Pinpoint the cell where the given text exists, returning its (X, Y) midpoint coordinate. 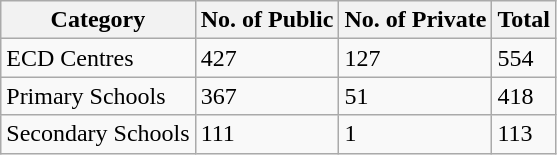
418 (524, 96)
111 (267, 134)
Category (98, 20)
427 (267, 58)
1 (416, 134)
Primary Schools (98, 96)
127 (416, 58)
113 (524, 134)
No. of Public (267, 20)
554 (524, 58)
ECD Centres (98, 58)
367 (267, 96)
51 (416, 96)
Secondary Schools (98, 134)
No. of Private (416, 20)
Total (524, 20)
